Return [X, Y] of the center of cell containing provided text 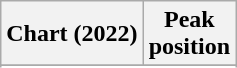
Peakposition [189, 34]
Chart (2022) [72, 34]
